Locate the cell with the specified text and output its (X, Y) center coordinate. 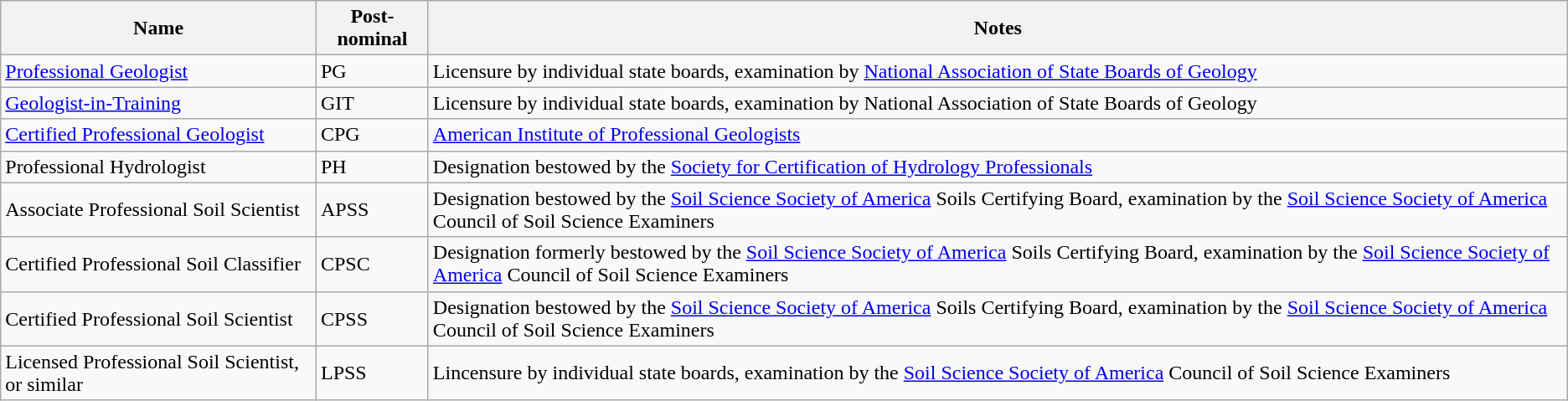
Professional Hydrologist (159, 167)
GIT (372, 103)
Licensed Professional Soil Scientist, or similar (159, 373)
Geologist-in-Training (159, 103)
Certified Professional Geologist (159, 135)
CPG (372, 135)
American Institute of Professional Geologists (998, 135)
Designation bestowed by the Society for Certification of Hydrology Professionals (998, 167)
CPSS (372, 318)
Name (159, 28)
Post-nominal (372, 28)
Certified Professional Soil Classifier (159, 265)
APSS (372, 209)
Associate Professional Soil Scientist (159, 209)
Lincensure by individual state boards, examination by the Soil Science Society of America Council of Soil Science Examiners (998, 373)
CPSC (372, 265)
PH (372, 167)
PG (372, 71)
Professional Geologist (159, 71)
Notes (998, 28)
LPSS (372, 373)
Certified Professional Soil Scientist (159, 318)
